From the cell containing the given text, extract its center point as (X, Y) coordinate. 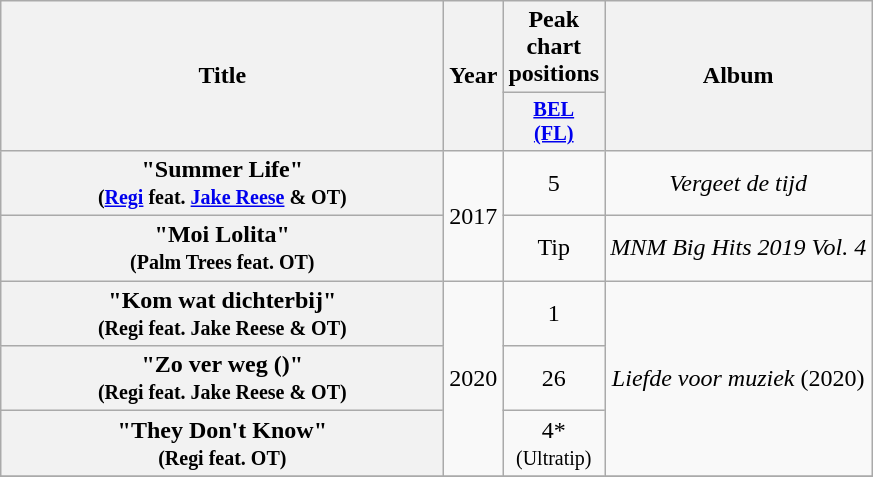
"Moi Lolita" (Palm Trees feat. OT) (222, 248)
1 (554, 314)
Vergeet de tijd (738, 182)
MNM Big Hits 2019 Vol. 4 (738, 248)
Tip (554, 248)
4*(Ultratip) (554, 444)
2017 (474, 215)
Peak chart positions (554, 47)
2020 (474, 378)
BEL(FL) (554, 122)
Liefde voor muziek (2020) (738, 378)
5 (554, 182)
Title (222, 76)
"Zo ver weg ()" (Regi feat. Jake Reese & OT) (222, 378)
"They Don't Know" (Regi feat. OT) (222, 444)
"Summer Life" (Regi feat. Jake Reese & OT) (222, 182)
"Kom wat dichterbij" (Regi feat. Jake Reese & OT) (222, 314)
Album (738, 76)
26 (554, 378)
Year (474, 76)
